Return [x, y] of the center of cell containing provided text 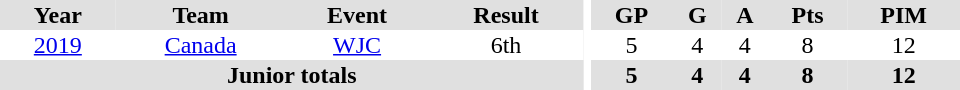
Result [506, 15]
A [745, 15]
GP [631, 15]
G [698, 15]
6th [506, 45]
Pts [808, 15]
2019 [58, 45]
WJC [358, 45]
Year [58, 15]
PIM [904, 15]
Junior totals [292, 75]
Event [358, 15]
Team [201, 15]
Canada [201, 45]
